Return [X, Y] of the center of cell containing provided text 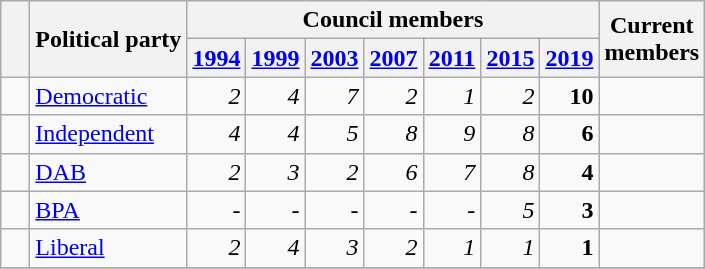
DAB [108, 172]
1994 [216, 58]
2007 [394, 58]
1999 [276, 58]
10 [570, 96]
Political party [108, 39]
2019 [570, 58]
9 [452, 134]
Democratic [108, 96]
Liberal [108, 248]
2011 [452, 58]
Independent [108, 134]
2003 [334, 58]
Currentmembers [652, 39]
2015 [510, 58]
Council members [393, 20]
BPA [108, 210]
